Find where the given text appears and provide that cell's center as [x, y] coordinate. 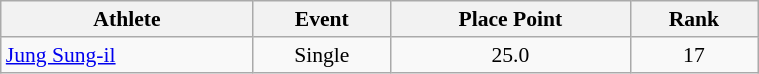
Single [322, 55]
Athlete [127, 19]
Rank [694, 19]
Jung Sung-il [127, 55]
17 [694, 55]
Event [322, 19]
Place Point [511, 19]
25.0 [511, 55]
